Return [x, y] of the center of cell containing provided text 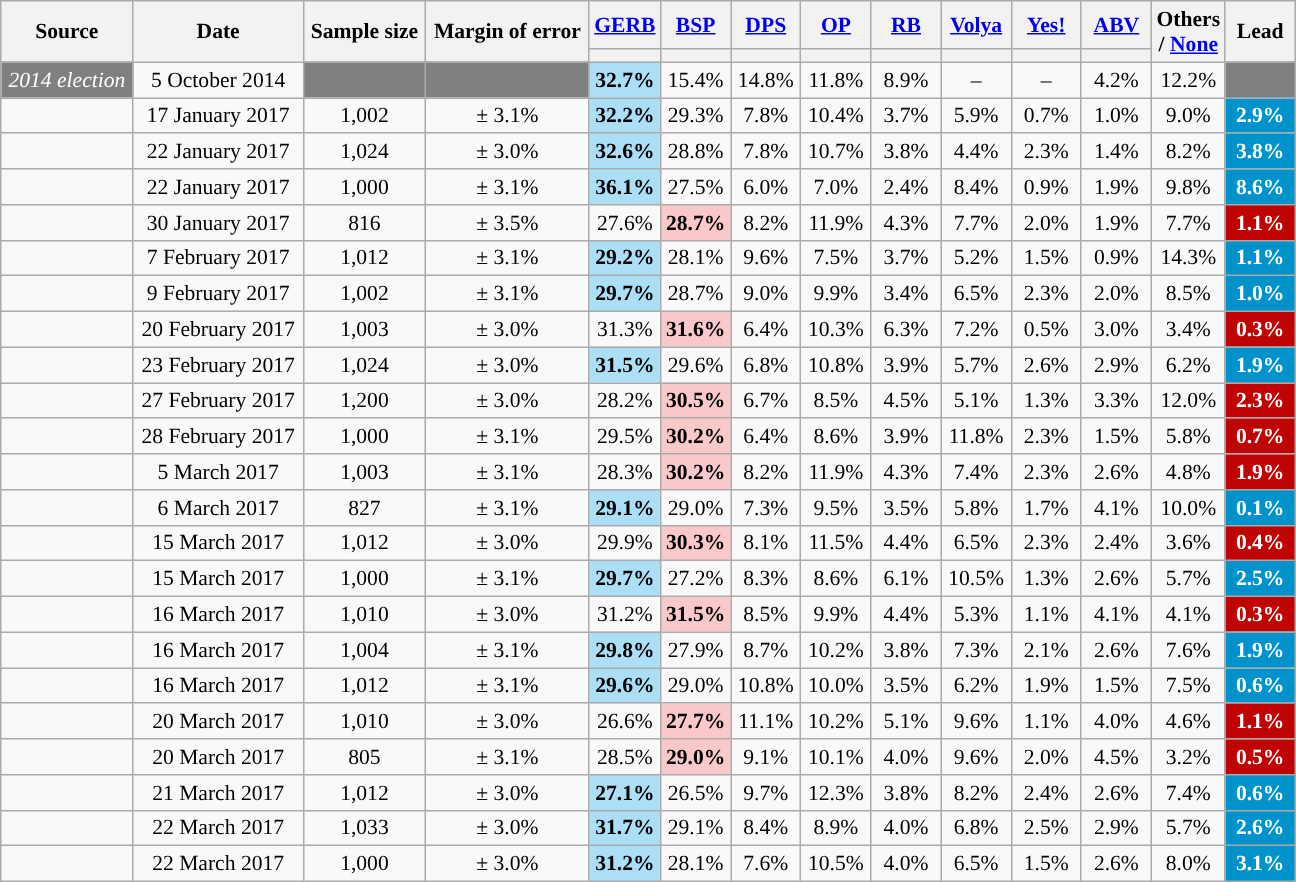
27.2% [696, 579]
30.5% [696, 401]
0.1% [1260, 508]
4.8% [1188, 472]
Date [218, 32]
21 March 2017 [218, 793]
29.8% [624, 650]
27.5% [696, 187]
17 January 2017 [218, 116]
DPS [766, 25]
Margin of error [508, 32]
31.3% [624, 330]
14.3% [1188, 258]
32.7% [624, 80]
1,004 [364, 650]
27.1% [624, 793]
827 [364, 508]
816 [364, 223]
10.7% [836, 152]
805 [364, 757]
26.5% [696, 793]
6.3% [906, 330]
6.7% [766, 401]
29.3% [696, 116]
27.6% [624, 223]
5 October 2014 [218, 80]
30 January 2017 [218, 223]
12.0% [1188, 401]
14.8% [766, 80]
3.1% [1260, 864]
9.1% [766, 757]
27 February 2017 [218, 401]
8.0% [1188, 864]
8.3% [766, 579]
5.9% [976, 116]
2014 election [67, 80]
9.5% [836, 508]
26.6% [624, 722]
29.9% [624, 543]
8.1% [766, 543]
1,033 [364, 828]
9.8% [1188, 187]
11.1% [766, 722]
± 3.5% [508, 223]
11.5% [836, 543]
Sample size [364, 32]
7.0% [836, 187]
32.2% [624, 116]
28.8% [696, 152]
10.4% [836, 116]
28.2% [624, 401]
ABV [1116, 25]
28.3% [624, 472]
12.3% [836, 793]
BSP [696, 25]
RB [906, 25]
9.7% [766, 793]
4.2% [1116, 80]
5.2% [976, 258]
30.3% [696, 543]
3.6% [1188, 543]
6.1% [906, 579]
Lead [1260, 32]
8.7% [766, 650]
GERB [624, 25]
9 February 2017 [218, 294]
27.9% [696, 650]
OP [836, 25]
4.6% [1188, 722]
29.2% [624, 258]
3.0% [1116, 330]
10.1% [836, 757]
1,200 [364, 401]
6.0% [766, 187]
15.4% [696, 80]
7.2% [976, 330]
31.6% [696, 330]
1.4% [1116, 152]
32.6% [624, 152]
5 March 2017 [218, 472]
5.3% [976, 615]
1.7% [1046, 508]
23 February 2017 [218, 365]
2.1% [1046, 650]
27.7% [696, 722]
3.2% [1188, 757]
36.1% [624, 187]
29.5% [624, 437]
Others / None [1188, 32]
3.3% [1116, 401]
10.3% [836, 330]
0.4% [1260, 543]
Yes! [1046, 25]
31.7% [624, 828]
7 February 2017 [218, 258]
28.5% [624, 757]
6 March 2017 [218, 508]
Volya [976, 25]
20 February 2017 [218, 330]
Source [67, 32]
12.2% [1188, 80]
28 February 2017 [218, 437]
